For the text-containing cell, return its midpoint in [X, Y] coordinate format. 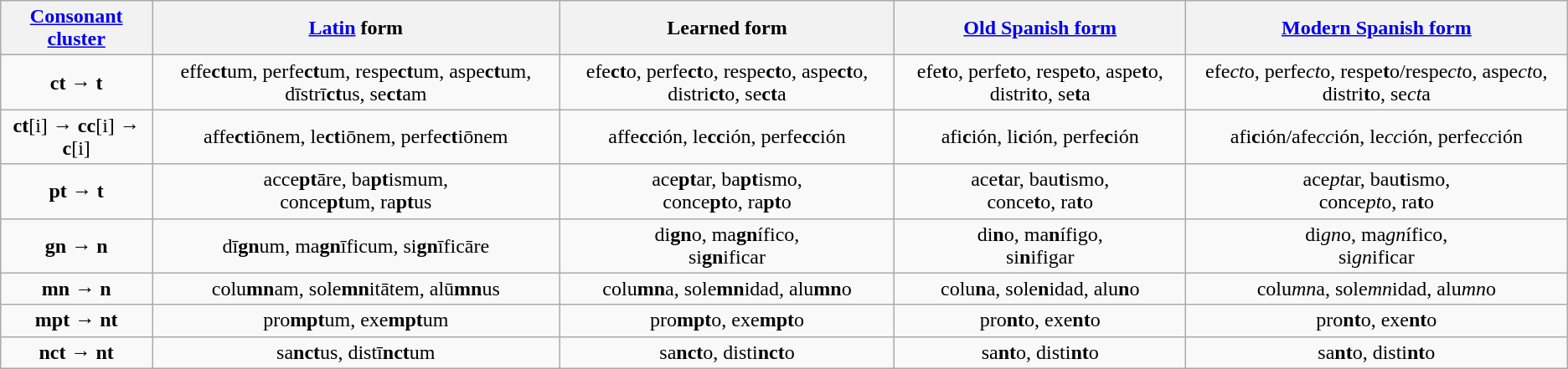
afición, lición, perfeción [1040, 137]
sanctus, distīnctum [356, 352]
dino, manífigo, sinifigar [1040, 246]
efecto, perfecto, respeto/respecto, aspecto, distrito, secta [1376, 82]
pt → t [77, 191]
Modern Spanish form [1376, 28]
coluna, solenidad, aluno [1040, 289]
dīgnum, magnīficum, signīficāre [356, 246]
ct[i] → cc[i] → c[i] [77, 137]
afición/afección, lección, perfección [1376, 137]
aceptar, baptismo, concepto, rapto [727, 191]
acetar, bautismo, conceto, rato [1040, 191]
ct → t [77, 82]
sancto, distincto [727, 352]
effectum, perfectum, respectum, aspectum, dīstrīctus, sectam [356, 82]
Latin form [356, 28]
promptum, exemptum [356, 320]
aceptar, bautismo, concepto, rato [1376, 191]
mn → n [77, 289]
Old Spanish form [1040, 28]
affección, lección, perfección [727, 137]
affectiōnem, lectiōnem, perfectiōnem [356, 137]
Consonant cluster [77, 28]
mpt → nt [77, 320]
efecto, perfecto, respecto, aspecto, districto, secta [727, 82]
nct → nt [77, 352]
columnam, solemnitātem, alūmnus [356, 289]
efeto, perfeto, respeto, aspeto, distrito, seta [1040, 82]
prompto, exempto [727, 320]
acceptāre, baptismum, conceptum, raptus [356, 191]
Learned form [727, 28]
gn → n [77, 246]
